Find where the given text appears and provide that cell's center as [x, y] coordinate. 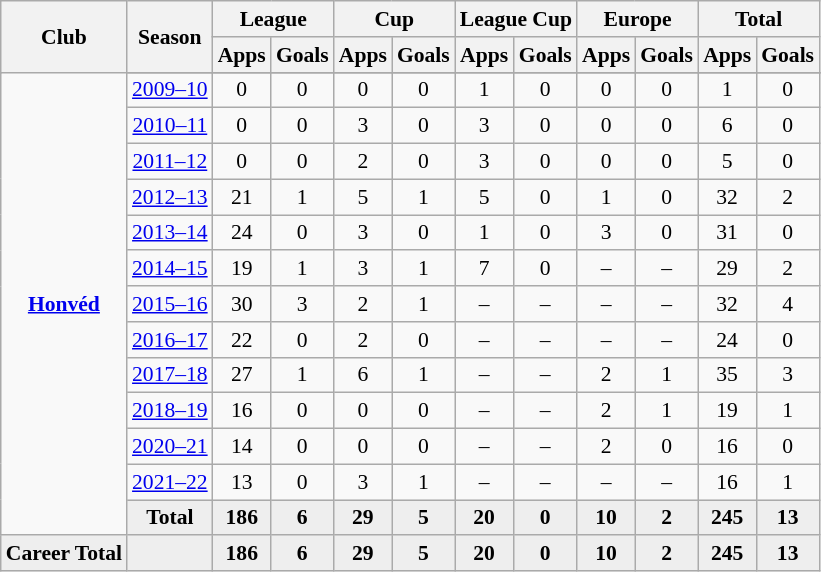
Club [64, 36]
League [274, 19]
2010–11 [170, 126]
Honvéd [64, 304]
2012–13 [170, 197]
2009–10 [170, 90]
4 [788, 304]
14 [242, 447]
35 [727, 375]
2021–22 [170, 482]
30 [242, 304]
Career Total [64, 554]
2016–17 [170, 340]
2014–15 [170, 269]
21 [242, 197]
2011–12 [170, 162]
2015–16 [170, 304]
Europe [638, 19]
2018–19 [170, 411]
Season [170, 36]
2020–21 [170, 447]
League Cup [516, 19]
22 [242, 340]
2013–14 [170, 233]
7 [484, 269]
Cup [394, 19]
27 [242, 375]
2017–18 [170, 375]
31 [727, 233]
